Search for the cell housing the specified text and yield its (X, Y) center coordinate. 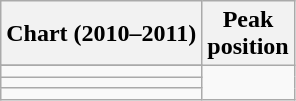
Peakposition (248, 34)
Chart (2010–2011) (102, 34)
